Provide the [X, Y] coordinate of the cell's center where the given text is located.  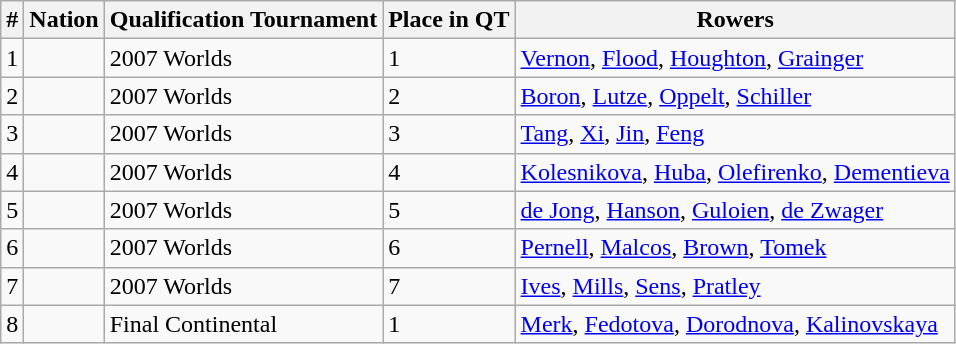
Kolesnikova, Huba, Olefirenko, Dementieva [735, 172]
Nation [64, 20]
8 [12, 324]
Vernon, Flood, Houghton, Grainger [735, 58]
# [12, 20]
Pernell, Malcos, Brown, Tomek [735, 248]
Tang, Xi, Jin, Feng [735, 134]
Place in QT [449, 20]
Boron, Lutze, Oppelt, Schiller [735, 96]
Final Continental [243, 324]
Ives, Mills, Sens, Pratley [735, 286]
Rowers [735, 20]
Merk, Fedotova, Dorodnova, Kalinovskaya [735, 324]
de Jong, Hanson, Guloien, de Zwager [735, 210]
Qualification Tournament [243, 20]
